Extract the (x, y) coordinate from the center of the cell holding the provided text.  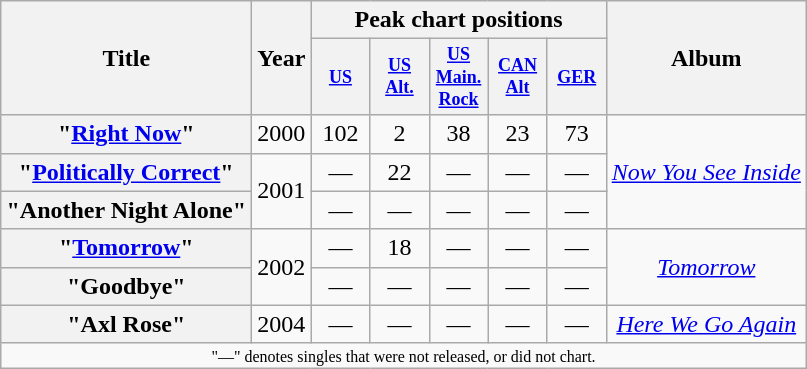
"Axl Rose" (126, 324)
USAlt. (400, 77)
USMain. Rock (458, 77)
US (340, 77)
GER (576, 77)
"Another Night Alone" (126, 210)
2001 (282, 191)
2000 (282, 134)
CAN Alt (518, 77)
Title (126, 58)
2004 (282, 324)
Year (282, 58)
38 (458, 134)
23 (518, 134)
22 (400, 172)
"Politically Correct" (126, 172)
102 (340, 134)
2002 (282, 267)
73 (576, 134)
"Tomorrow" (126, 248)
Tomorrow (706, 267)
Album (706, 58)
Now You See Inside (706, 172)
Here We Go Again (706, 324)
"Goodbye" (126, 286)
18 (400, 248)
2 (400, 134)
Peak chart positions (458, 20)
"—" denotes singles that were not released, or did not chart. (404, 355)
"Right Now" (126, 134)
